Pinpoint the cell where the given text exists, returning its (x, y) midpoint coordinate. 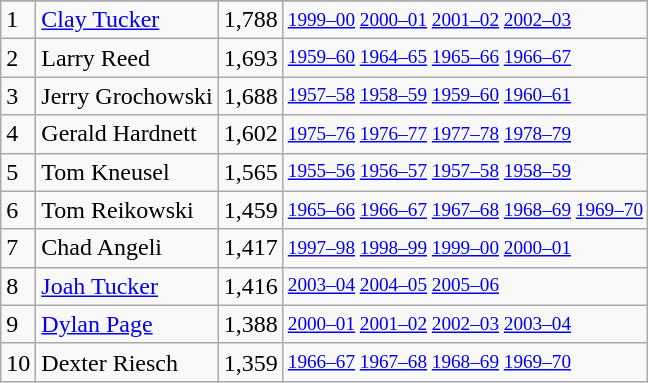
1,688 (250, 96)
1,602 (250, 134)
1,416 (250, 286)
1975–76 1976–77 1977–78 1978–79 (465, 134)
1,417 (250, 248)
Dexter Riesch (127, 362)
5 (18, 172)
1,693 (250, 58)
6 (18, 210)
Jerry Grochowski (127, 96)
1966–67 1967–68 1968–69 1969–70 (465, 362)
Dylan Page (127, 324)
3 (18, 96)
1965–66 1966–67 1967–68 1968–69 1969–70 (465, 210)
8 (18, 286)
4 (18, 134)
Tom Kneusel (127, 172)
1955–56 1956–57 1957–58 1958–59 (465, 172)
1997–98 1998–99 1999–00 2000–01 (465, 248)
Clay Tucker (127, 20)
Joah Tucker (127, 286)
1999–00 2000–01 2001–02 2002–03 (465, 20)
Chad Angeli (127, 248)
Gerald Hardnett (127, 134)
9 (18, 324)
1,459 (250, 210)
1,565 (250, 172)
1957–58 1958–59 1959–60 1960–61 (465, 96)
7 (18, 248)
Larry Reed (127, 58)
1,388 (250, 324)
1 (18, 20)
2000–01 2001–02 2002–03 2003–04 (465, 324)
2 (18, 58)
1959–60 1964–65 1965–66 1966–67 (465, 58)
Tom Reikowski (127, 210)
1,788 (250, 20)
10 (18, 362)
1,359 (250, 362)
2003–04 2004–05 2005–06 (465, 286)
